From the cell containing the given text, extract its center point as [X, Y] coordinate. 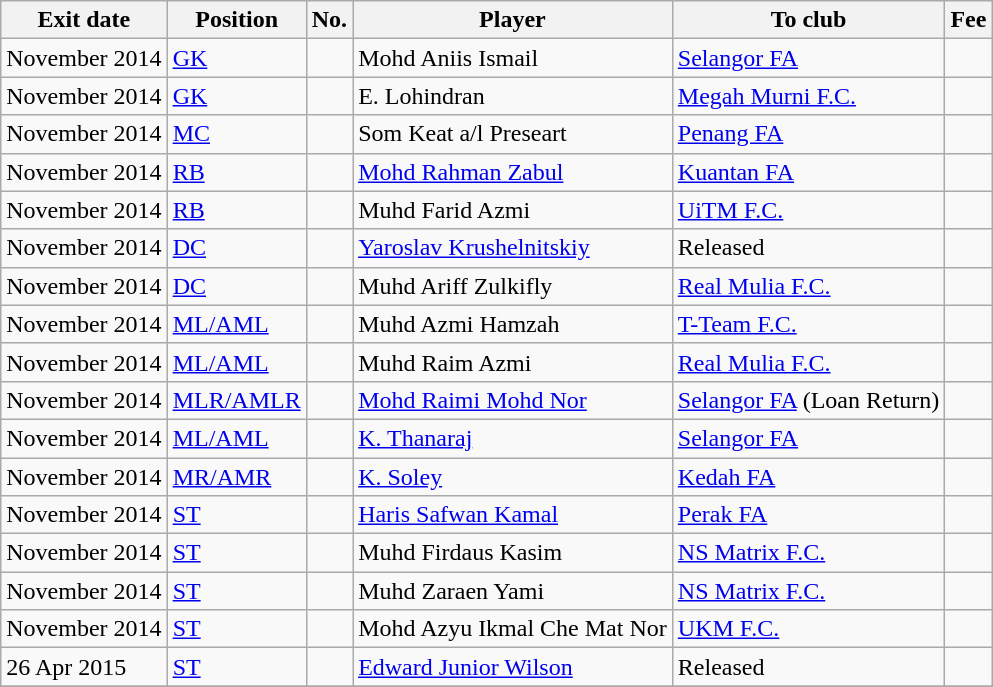
Muhd Raim Azmi [513, 362]
UKM F.C. [808, 629]
UiTM F.C. [808, 210]
Mohd Aniis Ismail [513, 58]
Muhd Farid Azmi [513, 210]
26 Apr 2015 [84, 667]
Muhd Firdaus Kasim [513, 553]
MLR/AMLR [236, 400]
Player [513, 20]
Mohd Rahman Zabul [513, 172]
Kedah FA [808, 477]
Mohd Raimi Mohd Nor [513, 400]
Position [236, 20]
Perak FA [808, 515]
T-Team F.C. [808, 324]
To club [808, 20]
MR/AMR [236, 477]
Som Keat a/l Preseart [513, 134]
Megah Murni F.C. [808, 96]
E. Lohindran [513, 96]
MC [236, 134]
Muhd Azmi Hamzah [513, 324]
No. [329, 20]
Penang FA [808, 134]
Edward Junior Wilson [513, 667]
Exit date [84, 20]
Mohd Azyu Ikmal Che Mat Nor [513, 629]
Fee [968, 20]
Kuantan FA [808, 172]
Yaroslav Krushelnitskiy [513, 248]
Muhd Ariff Zulkifly [513, 286]
Haris Safwan Kamal [513, 515]
K. Soley [513, 477]
Selangor FA (Loan Return) [808, 400]
K. Thanaraj [513, 438]
Muhd Zaraen Yami [513, 591]
